Return (x, y) of the center of cell containing provided text 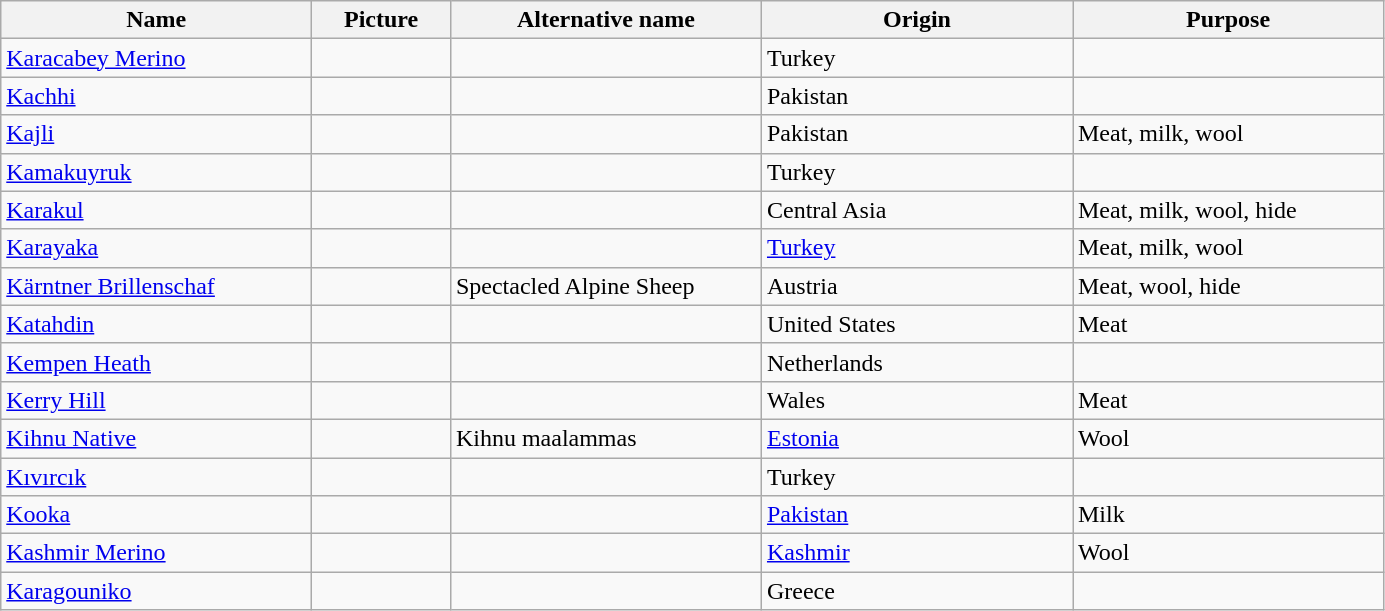
Karagouniko (156, 591)
Greece (916, 591)
Central Asia (916, 210)
Kihnu Native (156, 438)
Katahdin (156, 324)
Wales (916, 400)
Karayaka (156, 248)
Kashmir Merino (156, 553)
Kashmir (916, 553)
Milk (1228, 515)
Netherlands (916, 362)
Karakul (156, 210)
Kärntner Brillenschaf (156, 286)
Kerry Hill (156, 400)
Spectacled Alpine Sheep (606, 286)
Kempen Heath (156, 362)
Picture (382, 20)
Meat, milk, wool, hide (1228, 210)
Kajli (156, 134)
Kachhi (156, 96)
Kamakuyruk (156, 172)
Kıvırcık (156, 477)
Meat, wool, hide (1228, 286)
Austria (916, 286)
Kooka (156, 515)
Origin (916, 20)
Name (156, 20)
Estonia (916, 438)
Alternative name (606, 20)
Karacabey Merino (156, 58)
United States (916, 324)
Purpose (1228, 20)
Kihnu maalammas (606, 438)
